Find where the given text appears and provide that cell's center as [x, y] coordinate. 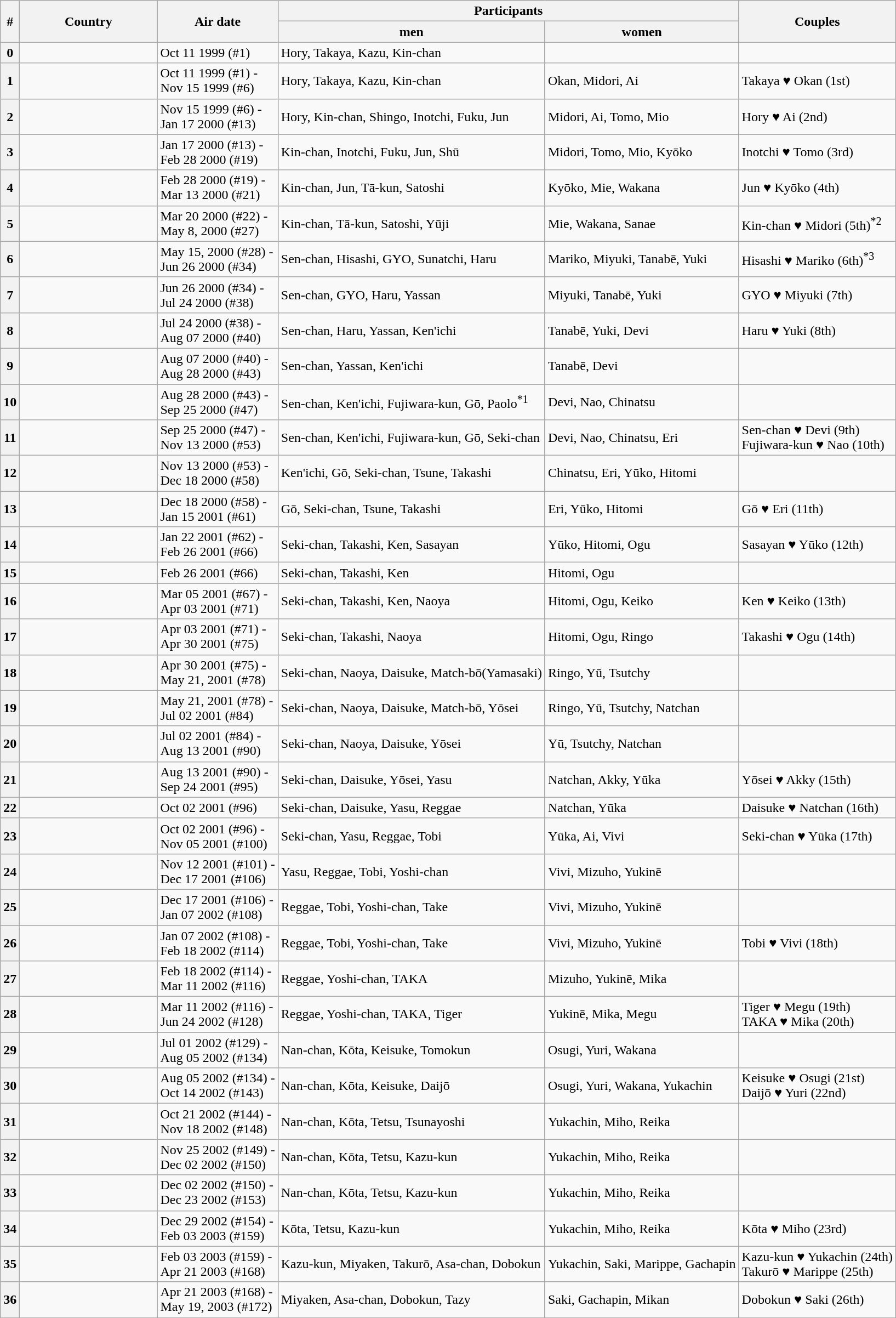
Yōsei ♥ Akky (15th) [817, 780]
6 [10, 259]
Seki-chan, Takashi, Ken [411, 573]
Hisashi ♥ Mariko (6th)*3 [817, 259]
Seki-chan, Yasu, Reggae, Tobi [411, 836]
Sen-chan, Ken'ichi, Fujiwara-kun, Gō, Paolo*1 [411, 401]
Mar 20 2000 (#22) -May 8, 2000 (#27) [218, 224]
27 [10, 979]
Jul 24 2000 (#38) -Aug 07 2000 (#40) [218, 330]
Aug 07 2000 (#40) -Aug 28 2000 (#43) [218, 366]
34 [10, 1228]
35 [10, 1264]
Seki-chan ♥ Yūka (17th) [817, 836]
Dec 02 2002 (#150) -Dec 23 2002 (#153) [218, 1193]
Sen-chan, Ken'ichi, Fujiwara-kun, Gō, Seki-chan [411, 438]
Oct 11 1999 (#1) -Nov 15 1999 (#6) [218, 81]
Oct 02 2001 (#96) -Nov 05 2001 (#100) [218, 836]
Seki-chan, Daisuke, Yasu, Reggae [411, 808]
Natchan, Akky, Yūka [642, 780]
8 [10, 330]
Nov 12 2001 (#101) -Dec 17 2001 (#106) [218, 872]
Apr 30 2001 (#75) -May 21, 2001 (#78) [218, 672]
Jul 01 2002 (#129) -Aug 05 2002 (#134) [218, 1050]
Ken'ichi, Gō, Seki-chan, Tsune, Takashi [411, 474]
9 [10, 366]
Aug 28 2000 (#43) -Sep 25 2000 (#47) [218, 401]
Apr 03 2001 (#71) -Apr 30 2001 (#75) [218, 637]
# [10, 21]
Seki-chan, Daisuke, Yōsei, Yasu [411, 780]
Country [89, 21]
Kin-chan, Inotchi, Fuku, Jun, Shū [411, 152]
1 [10, 81]
3 [10, 152]
Hitomi, Ogu [642, 573]
Mizuho, Yukinē, Mika [642, 979]
Mie, Wakana, Sanae [642, 224]
Yasu, Reggae, Tobi, Yoshi-chan [411, 872]
Dec 29 2002 (#154) -Feb 03 2003 (#159) [218, 1228]
2 [10, 116]
Jun ♥ Kyōko (4th) [817, 188]
Hitomi, Ogu, Keiko [642, 601]
Natchan, Yūka [642, 808]
Gō, Seki-chan, Tsune, Takashi [411, 509]
Okan, Midori, Ai [642, 81]
Mar 11 2002 (#116) -Jun 24 2002 (#128) [218, 1014]
Ringo, Yū, Tsutchy [642, 672]
Tobi ♥ Vivi (18th) [817, 943]
Midori, Ai, Tomo, Mio [642, 116]
Oct 21 2002 (#144) -Nov 18 2002 (#148) [218, 1122]
12 [10, 474]
Feb 18 2002 (#114) -Mar 11 2002 (#116) [218, 979]
GYO ♥ Miyuki (7th) [817, 295]
men [411, 32]
22 [10, 808]
Ken ♥ Keiko (13th) [817, 601]
Kazu-kun ♥ Yukachin (24th)Takurō ♥ Marippe (25th) [817, 1264]
Seki-chan, Takashi, Ken, Naoya [411, 601]
20 [10, 743]
13 [10, 509]
Eri, Yūko, Hitomi [642, 509]
Miyaken, Asa-chan, Dobokun, Tazy [411, 1299]
Hory, Kin-chan, Shingo, Inotchi, Fuku, Jun [411, 116]
24 [10, 872]
36 [10, 1299]
Yukinē, Mika, Megu [642, 1014]
Sen-chan, Haru, Yassan, Ken'ichi [411, 330]
Jul 02 2001 (#84) -Aug 13 2001 (#90) [218, 743]
5 [10, 224]
11 [10, 438]
Aug 13 2001 (#90) -Sep 24 2001 (#95) [218, 780]
29 [10, 1050]
Devi, Nao, Chinatsu [642, 401]
Takaya ♥ Okan (1st) [817, 81]
Seki-chan, Naoya, Daisuke, Match-bō(Yamasaki) [411, 672]
Tanabē, Yuki, Devi [642, 330]
Aug 05 2002 (#134) -Oct 14 2002 (#143) [218, 1086]
Keisuke ♥ Osugi (21st)Daijō ♥ Yuri (22nd) [817, 1086]
Seki-chan, Takashi, Ken, Sasayan [411, 545]
Sen-chan ♥ Devi (9th)Fujiwara-kun ♥ Nao (10th) [817, 438]
Kyōko, Mie, Wakana [642, 188]
23 [10, 836]
18 [10, 672]
Jan 07 2002 (#108) -Feb 18 2002 (#114) [218, 943]
31 [10, 1122]
7 [10, 295]
Nov 13 2000 (#53) -Dec 18 2000 (#58) [218, 474]
Daisuke ♥ Natchan (16th) [817, 808]
Tiger ♥ Megu (19th)TAKA ♥ Mika (20th) [817, 1014]
Dec 18 2000 (#58) -Jan 15 2001 (#61) [218, 509]
Feb 26 2001 (#66) [218, 573]
Nov 15 1999 (#6) -Jan 17 2000 (#13) [218, 116]
Oct 02 2001 (#96) [218, 808]
Takashi ♥ Ogu (14th) [817, 637]
Nan-chan, Kōta, Tetsu, Tsunayoshi [411, 1122]
15 [10, 573]
Participants [509, 11]
26 [10, 943]
Feb 28 2000 (#19) -Mar 13 2000 (#21) [218, 188]
Osugi, Yuri, Wakana [642, 1050]
Hitomi, Ogu, Ringo [642, 637]
Yūka, Ai, Vivi [642, 836]
Apr 21 2003 (#168) -May 19, 2003 (#172) [218, 1299]
Kin-chan ♥ Midori (5th)*2 [817, 224]
Jun 26 2000 (#34) -Jul 24 2000 (#38) [218, 295]
Yūko, Hitomi, Ogu [642, 545]
21 [10, 780]
Nov 25 2002 (#149) -Dec 02 2002 (#150) [218, 1157]
16 [10, 601]
Inotchi ♥ Tomo (3rd) [817, 152]
4 [10, 188]
Kōta ♥ Miho (23rd) [817, 1228]
Sen-chan, Hisashi, GYO, Sunatchi, Haru [411, 259]
Gō ♥ Eri (11th) [817, 509]
Miyuki, Tanabē, Yuki [642, 295]
May 15, 2000 (#28) -Jun 26 2000 (#34) [218, 259]
Hory ♥ Ai (2nd) [817, 116]
Kazu-kun, Miyaken, Takurō, Asa-chan, Dobokun [411, 1264]
Saki, Gachapin, Mikan [642, 1299]
Sasayan ♥ Yūko (12th) [817, 545]
Jan 17 2000 (#13) -Feb 28 2000 (#19) [218, 152]
Reggae, Yoshi-chan, TAKA, Tiger [411, 1014]
Mariko, Miyuki, Tanabē, Yuki [642, 259]
Ringo, Yū, Tsutchy, Natchan [642, 708]
Mar 05 2001 (#67) -Apr 03 2001 (#71) [218, 601]
Osugi, Yuri, Wakana, Yukachin [642, 1086]
Jan 22 2001 (#62) -Feb 26 2001 (#66) [218, 545]
30 [10, 1086]
25 [10, 907]
Nan-chan, Kōta, Keisuke, Tomokun [411, 1050]
Haru ♥ Yuki (8th) [817, 330]
Seki-chan, Naoya, Daisuke, Match-bō, Yōsei [411, 708]
Devi, Nao, Chinatsu, Eri [642, 438]
Kin-chan, Tā-kun, Satoshi, Yūji [411, 224]
Feb 03 2003 (#159) -Apr 21 2003 (#168) [218, 1264]
May 21, 2001 (#78) -Jul 02 2001 (#84) [218, 708]
Air date [218, 21]
Sen-chan, Yassan, Ken'ichi [411, 366]
Yū, Tsutchy, Natchan [642, 743]
0 [10, 53]
Nan-chan, Kōta, Keisuke, Daijō [411, 1086]
Kōta, Tetsu, Kazu-kun [411, 1228]
Chinatsu, Eri, Yūko, Hitomi [642, 474]
Sen-chan, GYO, Haru, Yassan [411, 295]
Sep 25 2000 (#47) -Nov 13 2000 (#53) [218, 438]
10 [10, 401]
Reggae, Yoshi-chan, TAKA [411, 979]
14 [10, 545]
17 [10, 637]
32 [10, 1157]
Dec 17 2001 (#106) -Jan 07 2002 (#108) [218, 907]
Midori, Tomo, Mio, Kyōko [642, 152]
Yukachin, Saki, Marippe, Gachapin [642, 1264]
women [642, 32]
Seki-chan, Takashi, Naoya [411, 637]
Seki-chan, Naoya, Daisuke, Yōsei [411, 743]
28 [10, 1014]
Oct 11 1999 (#1) [218, 53]
Dobokun ♥ Saki (26th) [817, 1299]
Kin-chan, Jun, Tā-kun, Satoshi [411, 188]
Couples [817, 21]
Tanabē, Devi [642, 366]
33 [10, 1193]
19 [10, 708]
